Return (X, Y) of the center of cell containing provided text 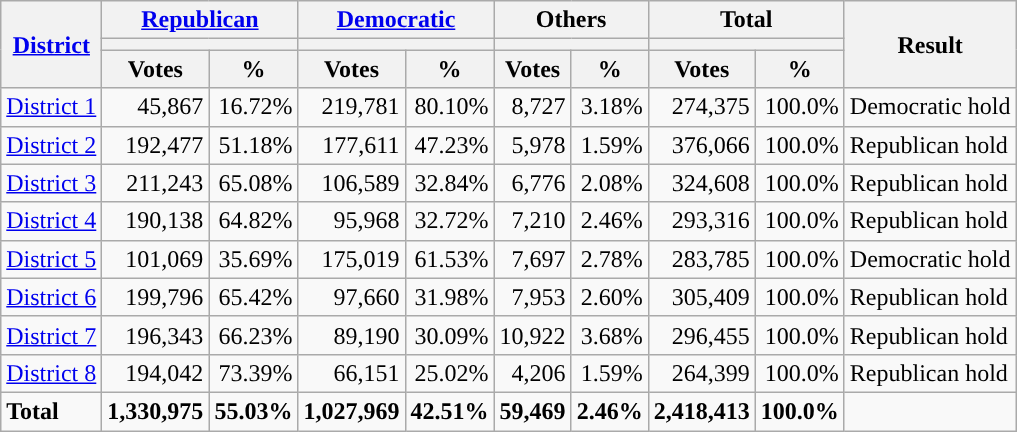
32.84% (450, 183)
55.03% (254, 411)
65.08% (254, 183)
35.69% (254, 259)
Republican (200, 20)
101,069 (156, 259)
7,697 (532, 259)
1,330,975 (156, 411)
District 7 (52, 335)
177,611 (352, 145)
66,151 (352, 373)
95,968 (352, 221)
3.68% (610, 335)
Result (930, 44)
305,409 (702, 297)
296,455 (702, 335)
31.98% (450, 297)
106,589 (352, 183)
47.23% (450, 145)
8,727 (532, 107)
73.39% (254, 373)
42.51% (450, 411)
District 2 (52, 145)
324,608 (702, 183)
89,190 (352, 335)
192,477 (156, 145)
45,867 (156, 107)
District 6 (52, 297)
District 8 (52, 373)
80.10% (450, 107)
51.18% (254, 145)
District 3 (52, 183)
4,206 (532, 373)
District 5 (52, 259)
66.23% (254, 335)
5,978 (532, 145)
7,953 (532, 297)
16.72% (254, 107)
293,316 (702, 221)
199,796 (156, 297)
1,027,969 (352, 411)
97,660 (352, 297)
64.82% (254, 221)
Others (571, 20)
264,399 (702, 373)
District 4 (52, 221)
219,781 (352, 107)
2.60% (610, 297)
25.02% (450, 373)
65.42% (254, 297)
6,776 (532, 183)
2.78% (610, 259)
District (52, 44)
District 1 (52, 107)
283,785 (702, 259)
Democratic (396, 20)
211,243 (156, 183)
32.72% (450, 221)
7,210 (532, 221)
61.53% (450, 259)
196,343 (156, 335)
2.08% (610, 183)
30.09% (450, 335)
3.18% (610, 107)
194,042 (156, 373)
10,922 (532, 335)
376,066 (702, 145)
2,418,413 (702, 411)
175,019 (352, 259)
274,375 (702, 107)
190,138 (156, 221)
59,469 (532, 411)
